Scan for the cell matching the given text and deliver its [X, Y] coordinate at center. 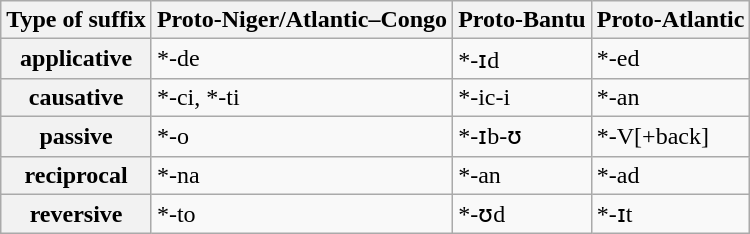
*-ɪb-ʊ [522, 136]
*-ic-i [522, 97]
*-ad [670, 175]
causative [76, 97]
reciprocal [76, 175]
*-V[+back] [670, 136]
Proto-Atlantic [670, 20]
*-o [302, 136]
Proto-Niger/Atlantic–Congo [302, 20]
*-to [302, 214]
reversive [76, 214]
Proto-Bantu [522, 20]
passive [76, 136]
*-ʊd [522, 214]
*-de [302, 59]
*-ɪt [670, 214]
*-na [302, 175]
*-ɪd [522, 59]
applicative [76, 59]
*-ed [670, 59]
Type of suffix [76, 20]
*-ci, *-ti [302, 97]
